Extract the [X, Y] coordinate from the center of the cell holding the provided text.  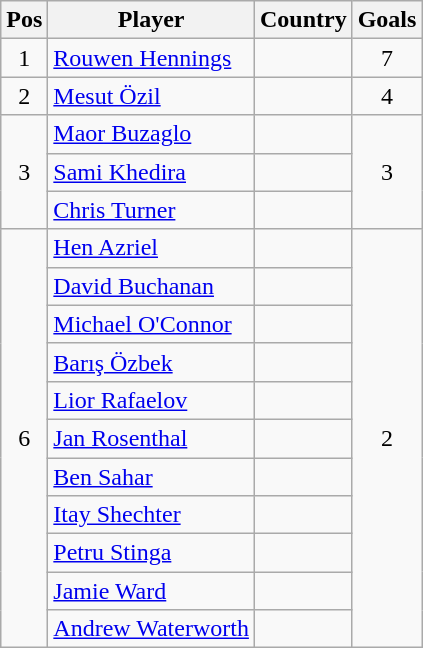
Jamie Ward [152, 591]
Sami Khedira [152, 172]
Michael O'Connor [152, 324]
Ben Sahar [152, 477]
Jan Rosenthal [152, 438]
1 [24, 58]
Player [152, 20]
Barış Özbek [152, 362]
Pos [24, 20]
Goals [387, 20]
Andrew Waterworth [152, 629]
Itay Shechter [152, 515]
4 [387, 96]
6 [24, 438]
Petru Stinga [152, 553]
7 [387, 58]
Rouwen Hennings [152, 58]
Lior Rafaelov [152, 400]
Chris Turner [152, 210]
Mesut Özil [152, 96]
David Buchanan [152, 286]
Hen Azriel [152, 248]
Country [303, 20]
Maor Buzaglo [152, 134]
